For the text-containing cell, return its midpoint in [X, Y] coordinate format. 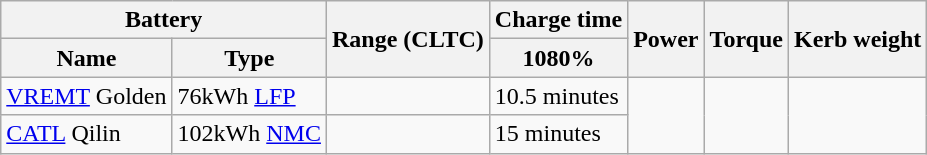
102kWh NMC [249, 134]
Torque [746, 39]
Range (CLTC) [408, 39]
Charge time [558, 20]
Battery [164, 20]
76kWh LFP [249, 96]
Name [86, 58]
VREMT Golden [86, 96]
Kerb weight [857, 39]
15 minutes [558, 134]
10.5 minutes [558, 96]
CATL Qilin [86, 134]
Power [666, 39]
1080% [558, 58]
Type [249, 58]
